Scan for the cell matching the given text and deliver its (x, y) coordinate at center. 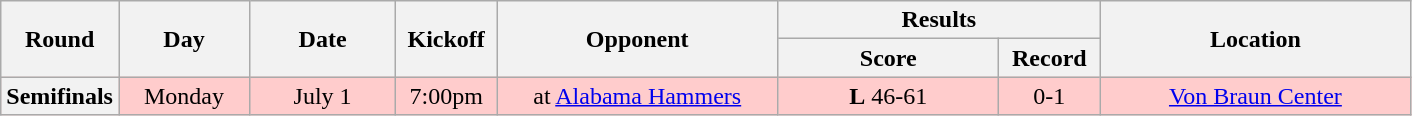
Round (60, 39)
Location (1256, 39)
Date (323, 39)
0-1 (1050, 96)
Day (184, 39)
Von Braun Center (1256, 96)
Score (888, 58)
L 46-61 (888, 96)
Results (939, 20)
Opponent (638, 39)
July 1 (323, 96)
at Alabama Hammers (638, 96)
7:00pm (446, 96)
Kickoff (446, 39)
Record (1050, 58)
Semifinals (60, 96)
Monday (184, 96)
